Return [X, Y] of the center of cell containing provided text 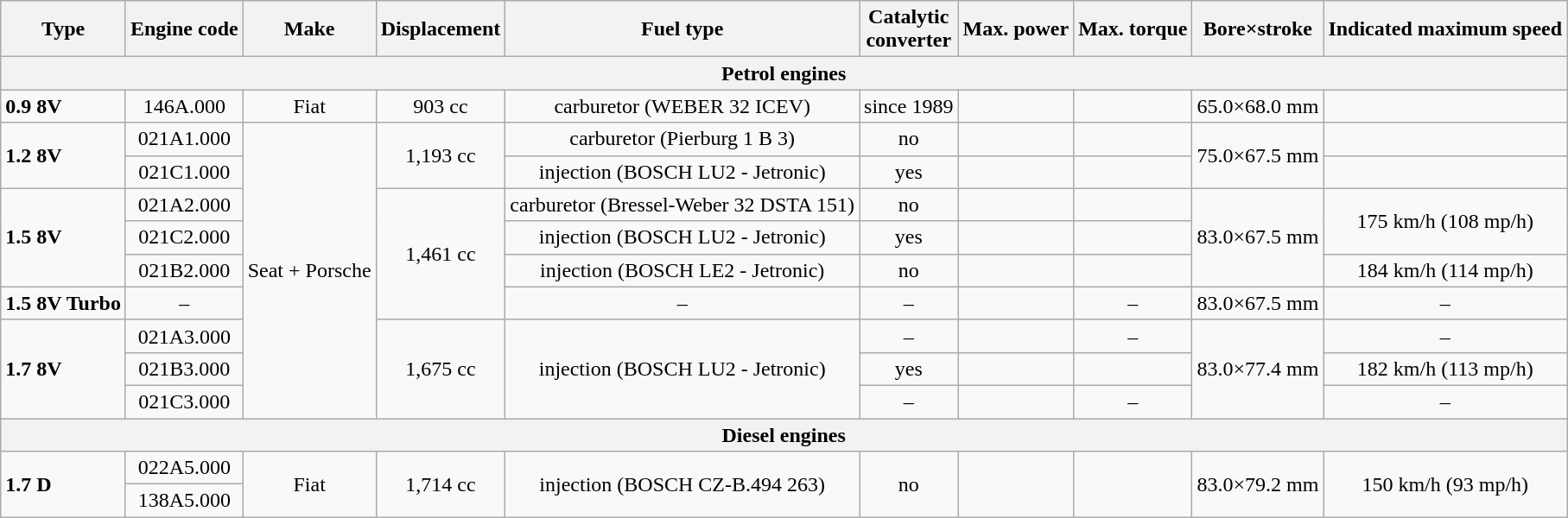
0.9 8V [64, 106]
75.0×67.5 mm [1258, 155]
021B2.000 [184, 270]
83.0×79.2 mm [1258, 484]
146A.000 [184, 106]
Fuel type [682, 29]
021C3.000 [184, 401]
175 km/h (108 mp/h) [1445, 221]
184 km/h (114 mp/h) [1445, 270]
Type [64, 29]
150 km/h (93 mp/h) [1445, 484]
since 1989 [909, 106]
903 cc [441, 106]
1.7 8V [64, 369]
1,461 cc [441, 254]
021A2.000 [184, 205]
carburetor (WEBER 32 ICEV) [682, 106]
Max. torque [1133, 29]
injection (BOSCH CZ-B.494 263) [682, 484]
Engine code [184, 29]
022A5.000 [184, 468]
1.5 8V [64, 237]
Displacement [441, 29]
Make [309, 29]
65.0×68.0 mm [1258, 106]
injection (BOSCH LE2 - Jetronic) [682, 270]
Bore×stroke [1258, 29]
1,193 cc [441, 155]
021A1.000 [184, 139]
021B3.000 [184, 369]
Petrol engines [784, 73]
83.0×77.4 mm [1258, 369]
021A3.000 [184, 336]
carburetor (Bressel-Weber 32 DSTA 151) [682, 205]
1,714 cc [441, 484]
carburetor (Pierburg 1 B 3) [682, 139]
Diesel engines [784, 434]
182 km/h (113 mp/h) [1445, 369]
1.2 8V [64, 155]
021C1.000 [184, 172]
Catalyticconverter [909, 29]
1.7 D [64, 484]
Indicated maximum speed [1445, 29]
138A5.000 [184, 501]
Max. power [1016, 29]
1.5 8V Turbo [64, 303]
Seat + Porsche [309, 271]
1,675 cc [441, 369]
021C2.000 [184, 237]
